Capture the cell that displays the provided text and extract its [X, Y] central coordinate. 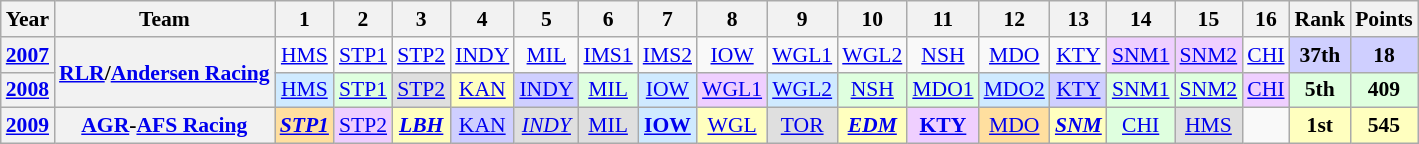
2008 [28, 90]
EDM [872, 126]
LBH [421, 126]
5th [1320, 90]
14 [1141, 19]
AGR-AFS Racing [164, 126]
9 [802, 19]
1st [1320, 126]
Team [164, 19]
18 [1384, 55]
7 [668, 19]
Points [1384, 19]
8 [732, 19]
SNM [1078, 126]
409 [1384, 90]
2009 [28, 126]
6 [608, 19]
5 [546, 19]
RLR/Andersen Racing [164, 72]
4 [482, 19]
WGL [732, 126]
3 [421, 19]
IMS2 [668, 55]
IMS1 [608, 55]
Year [28, 19]
13 [1078, 19]
2 [363, 19]
MDO2 [1014, 90]
15 [1209, 19]
11 [942, 19]
Rank [1320, 19]
1 [304, 19]
TOR [802, 126]
12 [1014, 19]
545 [1384, 126]
10 [872, 19]
16 [1266, 19]
37th [1320, 55]
MDO1 [942, 90]
2007 [28, 55]
